Extract the (x, y) coordinate from the center of the cell holding the provided text.  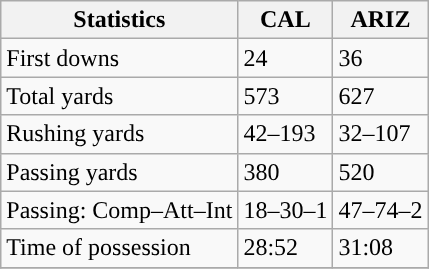
36 (380, 58)
Passing yards (120, 172)
Time of possession (120, 248)
Passing: Comp–Att–Int (120, 210)
28:52 (286, 248)
24 (286, 58)
380 (286, 172)
32–107 (380, 134)
47–74–2 (380, 210)
CAL (286, 20)
520 (380, 172)
573 (286, 96)
627 (380, 96)
Rushing yards (120, 134)
18–30–1 (286, 210)
ARIZ (380, 20)
42–193 (286, 134)
Statistics (120, 20)
Total yards (120, 96)
First downs (120, 58)
31:08 (380, 248)
